Pinpoint the cell where the given text exists, returning its [x, y] midpoint coordinate. 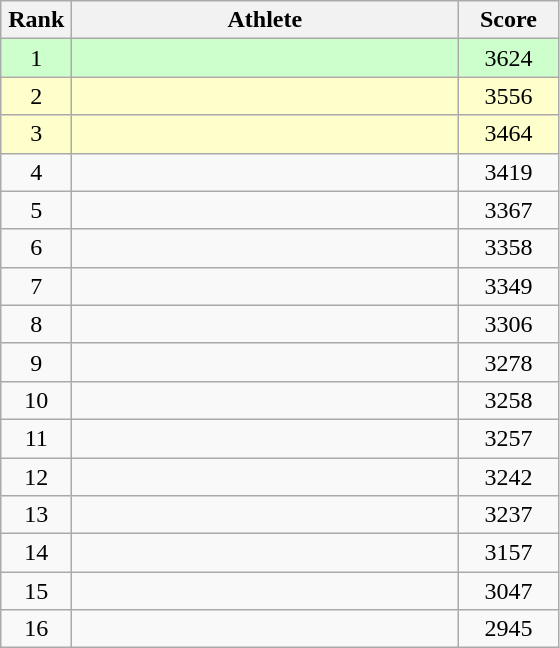
13 [36, 515]
3157 [508, 553]
3556 [508, 96]
3047 [508, 591]
3278 [508, 362]
Rank [36, 20]
9 [36, 362]
1 [36, 58]
7 [36, 286]
3257 [508, 438]
3419 [508, 172]
2945 [508, 629]
16 [36, 629]
3 [36, 134]
3306 [508, 324]
3367 [508, 210]
5 [36, 210]
14 [36, 553]
3349 [508, 286]
3464 [508, 134]
2 [36, 96]
Score [508, 20]
12 [36, 477]
6 [36, 248]
8 [36, 324]
4 [36, 172]
3237 [508, 515]
3624 [508, 58]
11 [36, 438]
10 [36, 400]
15 [36, 591]
Athlete [265, 20]
3242 [508, 477]
3358 [508, 248]
3258 [508, 400]
